Return (x, y) of the center of cell containing provided text 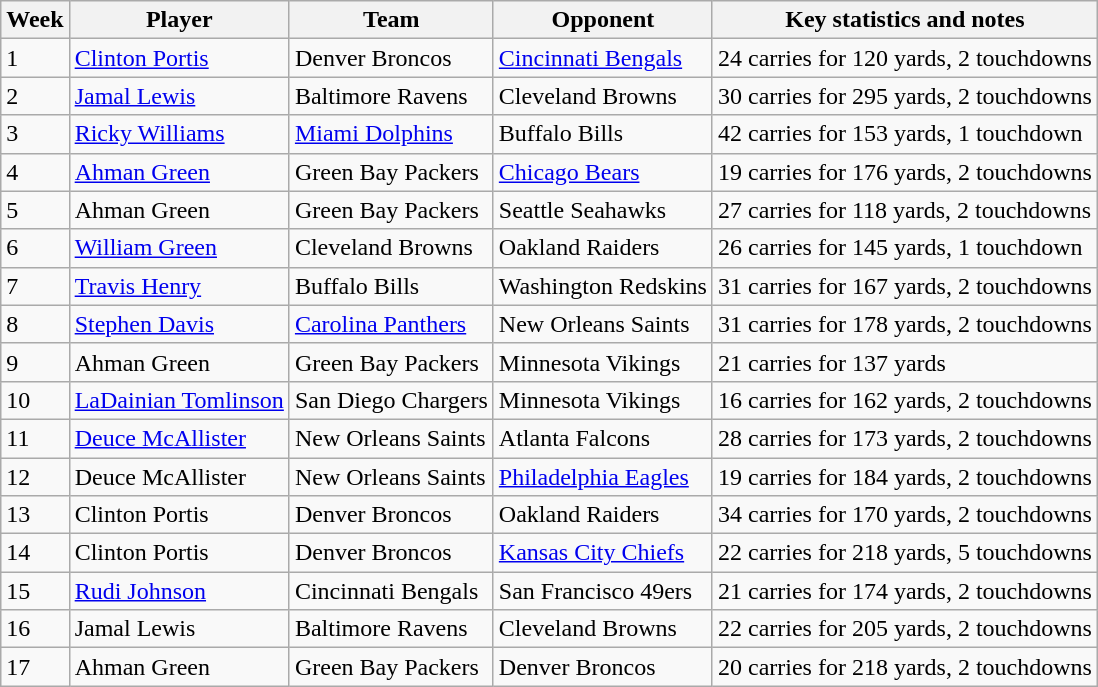
Opponent (602, 20)
28 carries for 173 yards, 2 touchdowns (904, 438)
Week (35, 20)
30 carries for 295 yards, 2 touchdowns (904, 96)
Stephen Davis (179, 324)
27 carries for 118 yards, 2 touchdowns (904, 210)
21 carries for 137 yards (904, 362)
16 (35, 629)
13 (35, 515)
Rudi Johnson (179, 591)
Team (391, 20)
San Francisco 49ers (602, 591)
19 carries for 176 yards, 2 touchdowns (904, 172)
15 (35, 591)
31 carries for 178 yards, 2 touchdowns (904, 324)
10 (35, 400)
Player (179, 20)
Chicago Bears (602, 172)
22 carries for 218 yards, 5 touchdowns (904, 553)
William Green (179, 248)
Travis Henry (179, 286)
2 (35, 96)
11 (35, 438)
Ricky Williams (179, 134)
8 (35, 324)
21 carries for 174 yards, 2 touchdowns (904, 591)
Atlanta Falcons (602, 438)
LaDainian Tomlinson (179, 400)
Miami Dolphins (391, 134)
16 carries for 162 yards, 2 touchdowns (904, 400)
7 (35, 286)
24 carries for 120 yards, 2 touchdowns (904, 58)
22 carries for 205 yards, 2 touchdowns (904, 629)
6 (35, 248)
Washington Redskins (602, 286)
9 (35, 362)
Seattle Seahawks (602, 210)
3 (35, 134)
5 (35, 210)
19 carries for 184 yards, 2 touchdowns (904, 477)
20 carries for 218 yards, 2 touchdowns (904, 667)
17 (35, 667)
San Diego Chargers (391, 400)
42 carries for 153 yards, 1 touchdown (904, 134)
31 carries for 167 yards, 2 touchdowns (904, 286)
Kansas City Chiefs (602, 553)
Carolina Panthers (391, 324)
4 (35, 172)
Philadelphia Eagles (602, 477)
26 carries for 145 yards, 1 touchdown (904, 248)
12 (35, 477)
1 (35, 58)
Key statistics and notes (904, 20)
14 (35, 553)
34 carries for 170 yards, 2 touchdowns (904, 515)
